Capture the cell that displays the provided text and extract its (x, y) central coordinate. 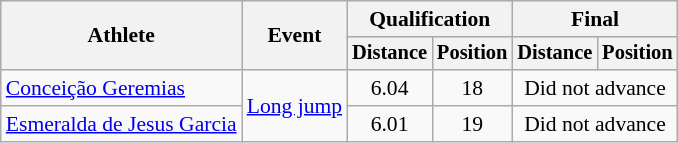
19 (472, 124)
Esmeralda de Jesus Garcia (122, 124)
Conceição Geremias (122, 88)
6.01 (390, 124)
Athlete (122, 36)
6.04 (390, 88)
Long jump (294, 106)
Final (594, 19)
Event (294, 36)
18 (472, 88)
Qualification (430, 19)
